Identify which cell holds the provided text, then report its (x, y) central coordinate. 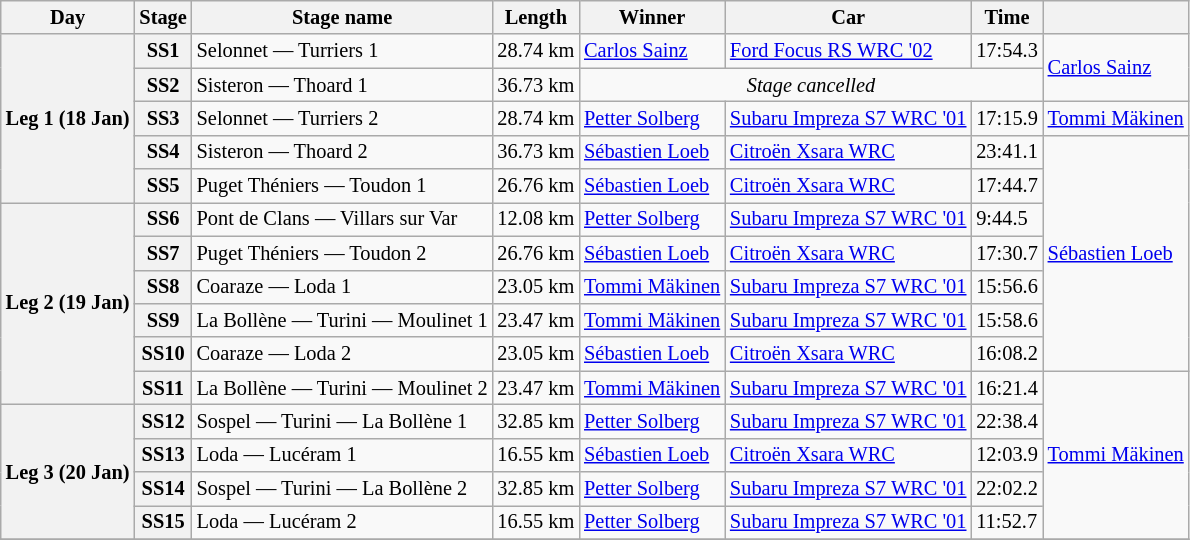
12.08 km (536, 219)
SS15 (162, 522)
SS13 (162, 455)
23:41.1 (1006, 152)
Selonnet — Turriers 1 (342, 51)
SS5 (162, 186)
Puget Théniers — Toudon 1 (342, 186)
Coaraze — Loda 2 (342, 354)
SS8 (162, 287)
22:02.2 (1006, 489)
La Bollène — Turini — Moulinet 1 (342, 320)
Stage cancelled (811, 85)
Leg 2 (19 Jan) (68, 303)
SS6 (162, 219)
Puget Théniers — Toudon 2 (342, 253)
Loda — Lucéram 2 (342, 522)
Leg 3 (20 Jan) (68, 472)
SS7 (162, 253)
17:44.7 (1006, 186)
17:30.7 (1006, 253)
SS2 (162, 85)
SS1 (162, 51)
SS10 (162, 354)
SS3 (162, 118)
15:56.6 (1006, 287)
Sisteron — Thoard 2 (342, 152)
Stage (162, 17)
La Bollène — Turini — Moulinet 2 (342, 388)
11:52.7 (1006, 522)
17:54.3 (1006, 51)
Sospel — Turini — La Bollène 1 (342, 421)
17:15.9 (1006, 118)
16:21.4 (1006, 388)
SS4 (162, 152)
15:58.6 (1006, 320)
Leg 1 (18 Jan) (68, 118)
12:03.9 (1006, 455)
Coaraze — Loda 1 (342, 287)
22:38.4 (1006, 421)
Sospel — Turini — La Bollène 2 (342, 489)
SS12 (162, 421)
Ford Focus RS WRC '02 (848, 51)
Time (1006, 17)
SS11 (162, 388)
SS9 (162, 320)
Loda — Lucéram 1 (342, 455)
16:08.2 (1006, 354)
Length (536, 17)
9:44.5 (1006, 219)
Car (848, 17)
Sisteron — Thoard 1 (342, 85)
Winner (652, 17)
Day (68, 17)
Selonnet — Turriers 2 (342, 118)
Stage name (342, 17)
SS14 (162, 489)
Pont de Clans — Villars sur Var (342, 219)
